Return the [X, Y] coordinate for the center point of the cell that contains the specified text.  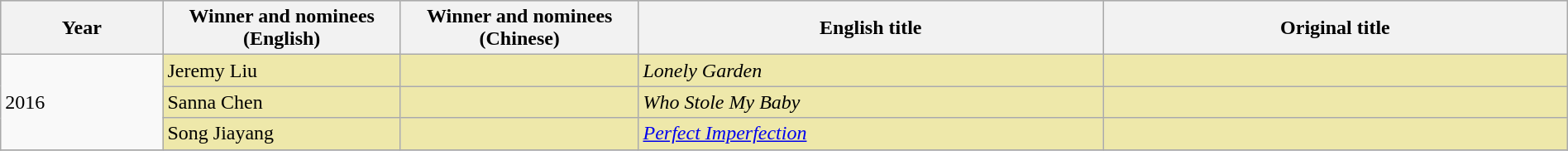
English title [871, 28]
Sanna Chen [282, 102]
Jeremy Liu [282, 71]
Original title [1336, 28]
Perfect Imperfection [871, 134]
Winner and nominees(English) [282, 28]
Who Stole My Baby [871, 102]
2016 [82, 102]
Winner and nominees(Chinese) [519, 28]
Song Jiayang [282, 134]
Lonely Garden [871, 71]
Year [82, 28]
